Determine the (X, Y) coordinate at the center of the cell enclosing the given text.  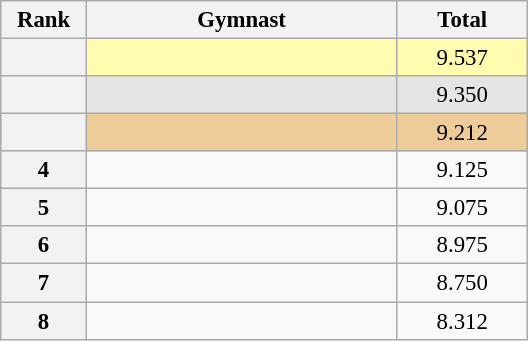
9.125 (462, 170)
8.975 (462, 245)
9.212 (462, 133)
4 (44, 170)
8 (44, 321)
Gymnast (242, 20)
8.750 (462, 283)
Total (462, 20)
Rank (44, 20)
9.537 (462, 58)
9.350 (462, 95)
9.075 (462, 208)
5 (44, 208)
6 (44, 245)
8.312 (462, 321)
7 (44, 283)
